Detect which cell encompasses the target text, then output its [X, Y] center coordinate. 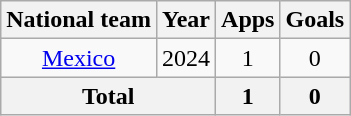
2024 [186, 58]
Goals [315, 20]
Total [108, 96]
Mexico [79, 58]
National team [79, 20]
Year [186, 20]
Apps [248, 20]
